Capture the cell that displays the provided text and extract its (x, y) central coordinate. 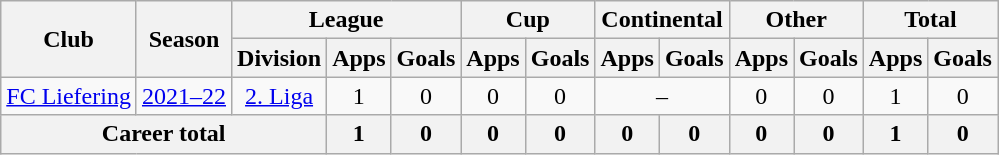
Division (280, 58)
Other (796, 20)
Career total (164, 134)
FC Liefering (69, 96)
Total (930, 20)
Season (184, 39)
League (346, 20)
2. Liga (280, 96)
Cup (528, 20)
– (662, 96)
Club (69, 39)
Continental (662, 20)
2021–22 (184, 96)
